Pinpoint the cell where the given text exists, returning its [X, Y] midpoint coordinate. 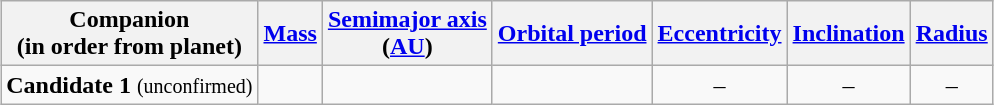
Inclination [848, 34]
Eccentricity [720, 34]
Radius [952, 34]
Orbital period [572, 34]
Mass [290, 34]
Candidate 1 (unconfirmed) [130, 85]
Companion (in order from planet) [130, 34]
Semimajor axis(AU) [407, 34]
